Identify which cell holds the provided text, then report its (x, y) central coordinate. 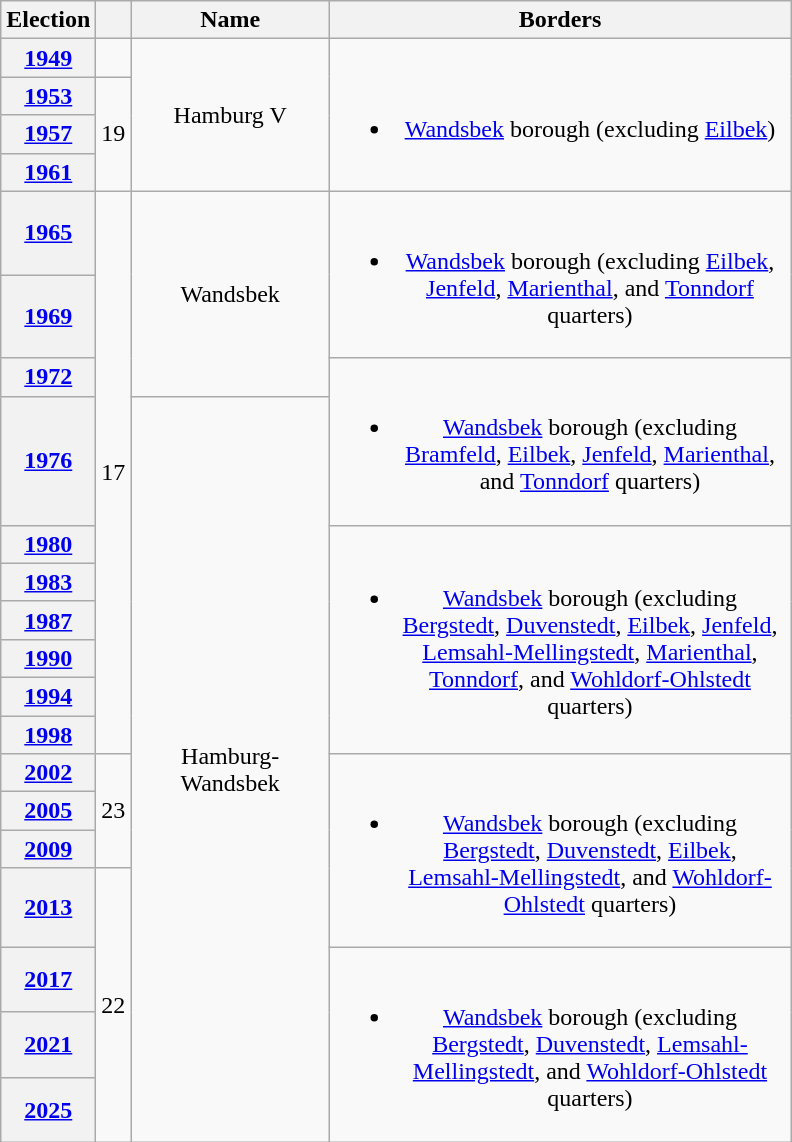
1987 (48, 620)
Hamburg-Wandsbek (230, 769)
Hamburg V (230, 115)
Borders (560, 20)
Name (230, 20)
1990 (48, 658)
1969 (48, 317)
2021 (48, 1044)
2017 (48, 980)
2002 (48, 773)
Wandsbek borough (excluding Bergstedt, Duvenstedt, Eilbek, Jenfeld, Lemsahl-Mellingstedt, Marienthal, Tonndorf, and Wohldorf-Ohlstedt quarters) (560, 639)
Election (48, 20)
1976 (48, 460)
1965 (48, 233)
1972 (48, 377)
23 (114, 811)
2009 (48, 849)
Wandsbek borough (excluding Bergstedt, Duvenstedt, Lemsahl-Mellingstedt, and Wohldorf-Ohlstedt quarters) (560, 1045)
2025 (48, 1110)
1980 (48, 544)
19 (114, 134)
1998 (48, 735)
Wandsbek borough (excluding Eilbek) (560, 115)
2005 (48, 811)
1949 (48, 58)
Wandsbek (230, 294)
Wandsbek borough (excluding Bramfeld, Eilbek, Jenfeld, Marienthal, and Tonndorf quarters) (560, 442)
17 (114, 472)
1983 (48, 582)
Wandsbek borough (excluding Bergstedt, Duvenstedt, Eilbek, Lemsahl-Mellingstedt, and Wohldorf-Ohlstedt quarters) (560, 851)
Wandsbek borough (excluding Eilbek, Jenfeld, Marienthal, and Tonndorf quarters) (560, 274)
2013 (48, 908)
22 (114, 1005)
1953 (48, 96)
1994 (48, 696)
1957 (48, 134)
1961 (48, 172)
